Identify which cell holds the provided text, then report its [x, y] central coordinate. 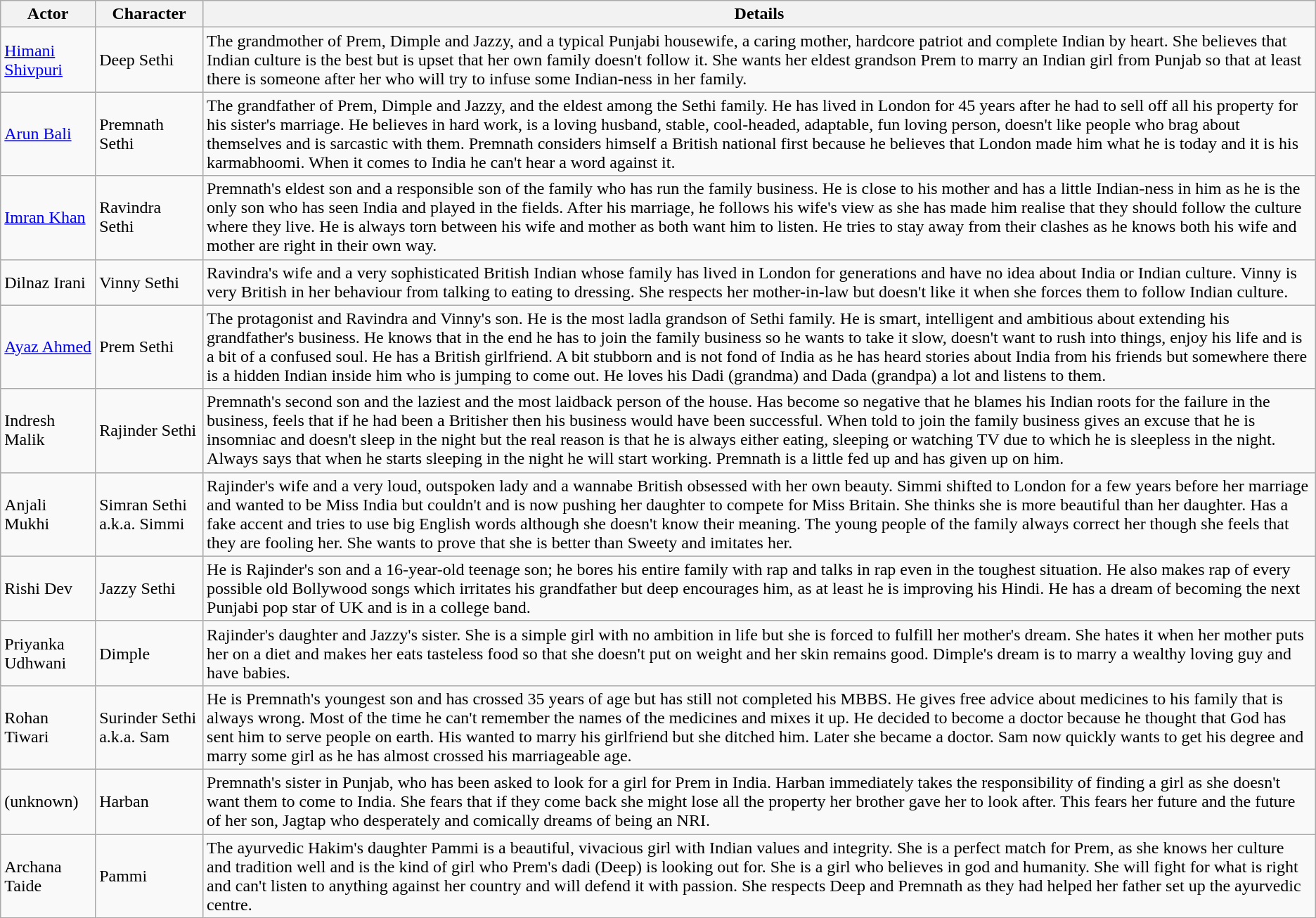
(unknown) [48, 801]
Jazzy Sethi [149, 588]
Ravindra Sethi [149, 218]
Details [759, 14]
Imran Khan [48, 218]
Priyanka Udhwani [48, 653]
Premnath Sethi [149, 134]
Harban [149, 801]
Anjali Mukhi [48, 515]
Rajinder Sethi [149, 430]
Prem Sethi [149, 347]
Ayaz Ahmed [48, 347]
Indresh Malik [48, 430]
Simran Sethi a.k.a. Simmi [149, 515]
Character [149, 14]
Arun Bali [48, 134]
Dimple [149, 653]
Rohan Tiwari [48, 727]
Pammi [149, 876]
Deep Sethi [149, 60]
Surinder Sethi a.k.a. Sam [149, 727]
Vinny Sethi [149, 283]
Dilnaz Irani [48, 283]
Archana Taide [48, 876]
Actor [48, 14]
Rishi Dev [48, 588]
Himani Shivpuri [48, 60]
